Pinpoint the cell where the given text exists, returning its (x, y) midpoint coordinate. 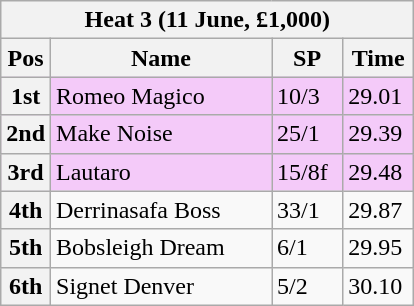
29.87 (378, 210)
30.10 (378, 286)
Signet Denver (162, 286)
25/1 (308, 134)
33/1 (308, 210)
29.48 (378, 172)
10/3 (308, 96)
Heat 3 (11 June, £1,000) (208, 20)
5th (26, 248)
15/8f (308, 172)
SP (308, 58)
Romeo Magico (162, 96)
Lautaro (162, 172)
3rd (26, 172)
Make Noise (162, 134)
Pos (26, 58)
29.39 (378, 134)
6th (26, 286)
6/1 (308, 248)
29.95 (378, 248)
5/2 (308, 286)
1st (26, 96)
Bobsleigh Dream (162, 248)
Derrinasafa Boss (162, 210)
4th (26, 210)
29.01 (378, 96)
Time (378, 58)
2nd (26, 134)
Name (162, 58)
